Identify which cell holds the provided text, then report its (x, y) central coordinate. 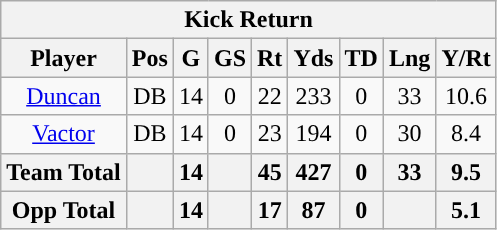
Y/Rt (466, 58)
Duncan (64, 96)
Opp Total (64, 210)
87 (314, 210)
427 (314, 172)
TD (361, 58)
Player (64, 58)
194 (314, 134)
GS (230, 58)
Vactor (64, 134)
23 (270, 134)
9.5 (466, 172)
22 (270, 96)
17 (270, 210)
Lng (409, 58)
Kick Return (248, 20)
G (190, 58)
8.4 (466, 134)
10.6 (466, 96)
Yds (314, 58)
Pos (150, 58)
45 (270, 172)
Rt (270, 58)
233 (314, 96)
Team Total (64, 172)
30 (409, 134)
5.1 (466, 210)
